Pinpoint the cell where the given text exists, returning its [x, y] midpoint coordinate. 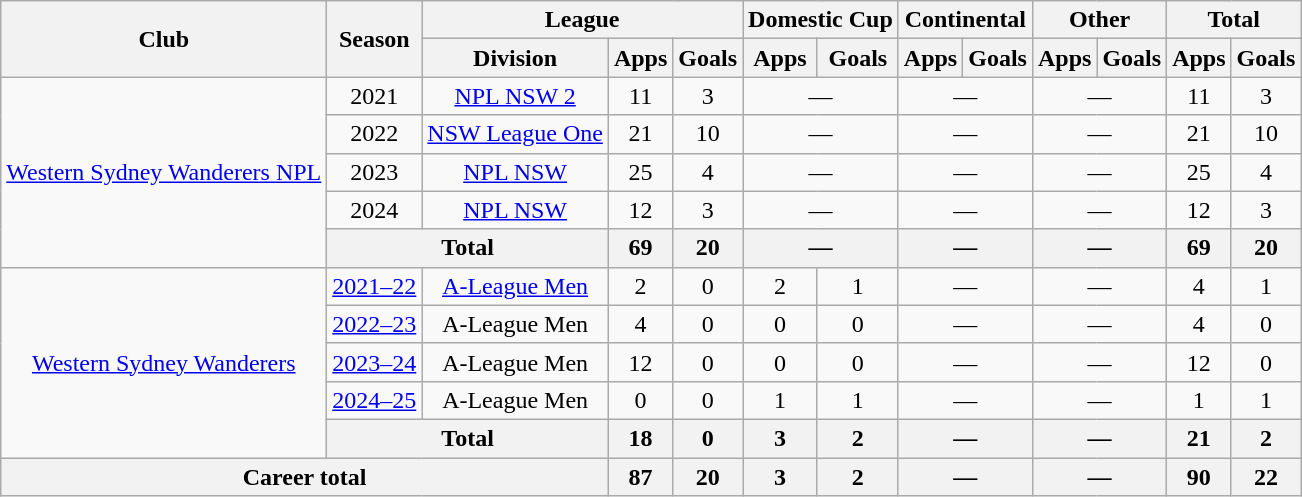
Division [516, 58]
87 [640, 477]
NSW League One [516, 134]
2024 [374, 210]
Club [164, 39]
League [582, 20]
22 [1266, 477]
2022–23 [374, 324]
Season [374, 39]
Western Sydney Wanderers NPL [164, 172]
2024–25 [374, 400]
Career total [305, 477]
Western Sydney Wanderers [164, 362]
2021 [374, 96]
2023–24 [374, 362]
Domestic Cup [821, 20]
Continental [965, 20]
NPL NSW 2 [516, 96]
18 [640, 438]
90 [1199, 477]
Other [1099, 20]
2022 [374, 134]
2023 [374, 172]
2021–22 [374, 286]
